Provide the (x, y) coordinate of the cell's center where the given text is located.  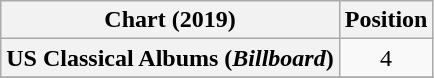
US Classical Albums (Billboard) (170, 58)
Position (386, 20)
4 (386, 58)
Chart (2019) (170, 20)
